Scan for the cell matching the given text and deliver its [x, y] coordinate at center. 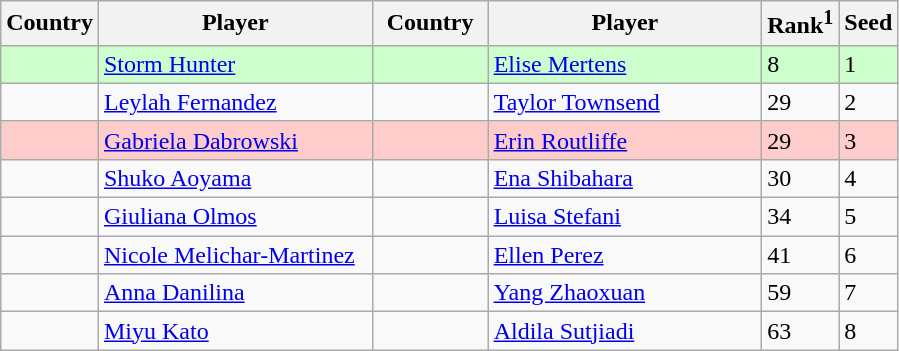
Storm Hunter [235, 64]
Giuliana Olmos [235, 217]
Miyu Kato [235, 331]
30 [800, 178]
Gabriela Dabrowski [235, 140]
Anna Danilina [235, 293]
1 [868, 64]
Shuko Aoyama [235, 178]
5 [868, 217]
4 [868, 178]
3 [868, 140]
Erin Routliffe [625, 140]
Ellen Perez [625, 255]
Seed [868, 24]
41 [800, 255]
Rank1 [800, 24]
2 [868, 102]
Luisa Stefani [625, 217]
Ena Shibahara [625, 178]
Elise Mertens [625, 64]
Yang Zhaoxuan [625, 293]
6 [868, 255]
63 [800, 331]
7 [868, 293]
Nicole Melichar-Martinez [235, 255]
Leylah Fernandez [235, 102]
Taylor Townsend [625, 102]
59 [800, 293]
34 [800, 217]
Aldila Sutjiadi [625, 331]
